Determine the (X, Y) coordinate at the center of the cell enclosing the given text.  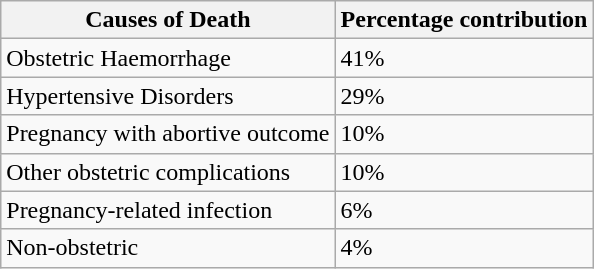
Pregnancy with abortive outcome (168, 134)
Causes of Death (168, 20)
Other obstetric complications (168, 172)
4% (464, 248)
6% (464, 210)
Percentage contribution (464, 20)
29% (464, 96)
41% (464, 58)
Hypertensive Disorders (168, 96)
Pregnancy-related infection (168, 210)
Non-obstetric (168, 248)
Obstetric Haemorrhage (168, 58)
